Output the [X, Y] coordinate of the center of the cell containing the given text.  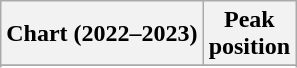
Peakposition [249, 34]
Chart (2022–2023) [102, 34]
